From the cell containing the given text, extract its center point as (X, Y) coordinate. 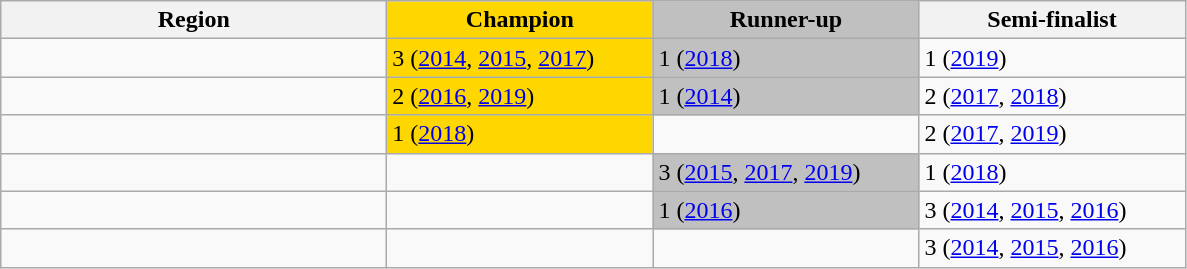
Champion (520, 20)
3 (2014, 2015, 2017) (520, 58)
1 (2019) (1052, 58)
Semi-finalist (1052, 20)
Runner-up (786, 20)
3 (2015, 2017, 2019) (786, 172)
Region (194, 20)
2 (2017, 2018) (1052, 96)
1 (2014) (786, 96)
2 (2017, 2019) (1052, 134)
2 (2016, 2019) (520, 96)
1 (2016) (786, 210)
